Detect which cell encompasses the target text, then output its (x, y) center coordinate. 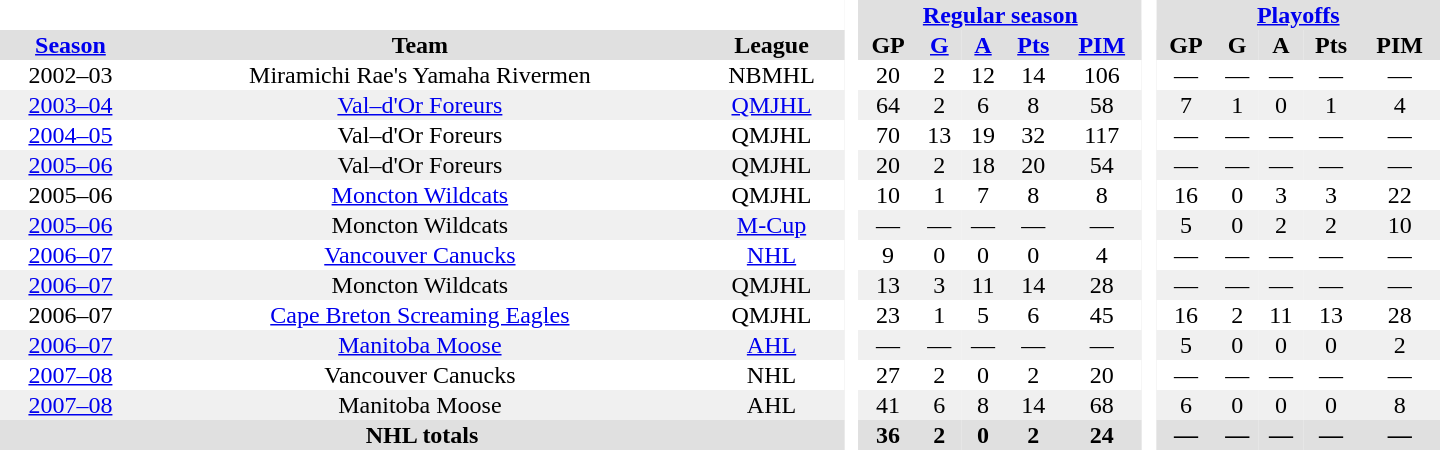
18 (983, 165)
12 (983, 75)
58 (1102, 105)
M-Cup (772, 225)
Playoffs (1298, 15)
41 (888, 405)
27 (888, 375)
68 (1102, 405)
64 (888, 105)
117 (1102, 135)
Team (420, 45)
League (772, 45)
45 (1102, 315)
106 (1102, 75)
9 (888, 255)
70 (888, 135)
36 (888, 435)
2002–03 (70, 75)
Miramichi Rae's Yamaha Rivermen (420, 75)
2003–04 (70, 105)
24 (1102, 435)
54 (1102, 165)
22 (1400, 195)
2004–05 (70, 135)
23 (888, 315)
Season (70, 45)
Cape Breton Screaming Eagles (420, 315)
32 (1034, 135)
NHL totals (422, 435)
19 (983, 135)
NBMHL (772, 75)
Regular season (1000, 15)
